Return (x, y) of the center of cell containing provided text 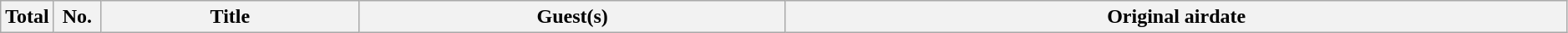
Original airdate (1176, 17)
No. (77, 17)
Title (230, 17)
Total (28, 17)
Guest(s) (572, 17)
